Find where the given text appears and provide that cell's center as [X, Y] coordinate. 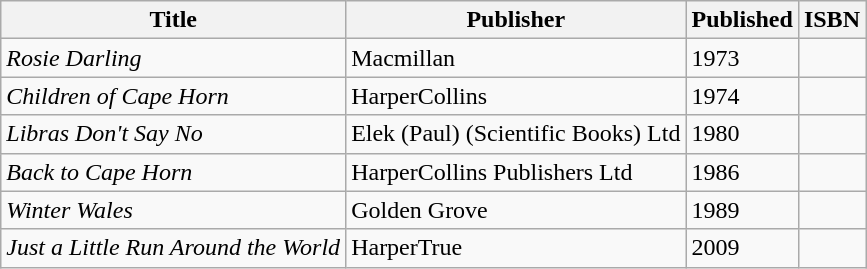
ISBN [832, 20]
Publisher [516, 20]
Elek (Paul) (Scientific Books) Ltd [516, 134]
2009 [742, 248]
Back to Cape Horn [174, 172]
1974 [742, 96]
Rosie Darling [174, 58]
Golden Grove [516, 210]
Macmillan [516, 58]
Libras Don't Say No [174, 134]
Children of Cape Horn [174, 96]
1973 [742, 58]
Title [174, 20]
1989 [742, 210]
1986 [742, 172]
1980 [742, 134]
HarperCollins Publishers Ltd [516, 172]
HarperCollins [516, 96]
Winter Wales [174, 210]
Published [742, 20]
Just a Little Run Around the World [174, 248]
HarperTrue [516, 248]
